Return the (X, Y) coordinate for the center point of the cell that contains the specified text.  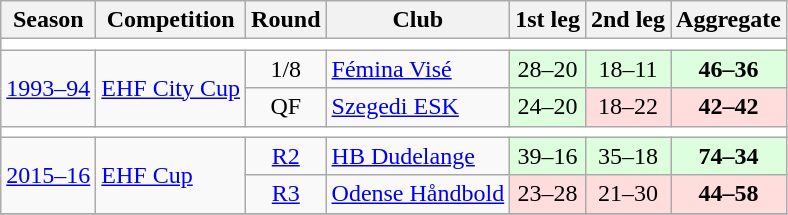
EHF Cup (171, 175)
Competition (171, 20)
23–28 (548, 194)
EHF City Cup (171, 88)
1/8 (286, 69)
HB Dudelange (418, 156)
24–20 (548, 107)
Round (286, 20)
2015–16 (48, 175)
1st leg (548, 20)
21–30 (628, 194)
35–18 (628, 156)
18–11 (628, 69)
Szegedi ESK (418, 107)
Season (48, 20)
1993–94 (48, 88)
QF (286, 107)
18–22 (628, 107)
R2 (286, 156)
Club (418, 20)
42–42 (729, 107)
Fémina Visé (418, 69)
Aggregate (729, 20)
74–34 (729, 156)
44–58 (729, 194)
R3 (286, 194)
2nd leg (628, 20)
Odense Håndbold (418, 194)
39–16 (548, 156)
46–36 (729, 69)
28–20 (548, 69)
